For the text-containing cell, return its midpoint in (x, y) coordinate format. 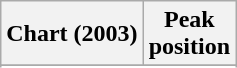
Chart (2003) (72, 34)
Peakposition (189, 34)
